Detect which cell encompasses the target text, then output its (x, y) center coordinate. 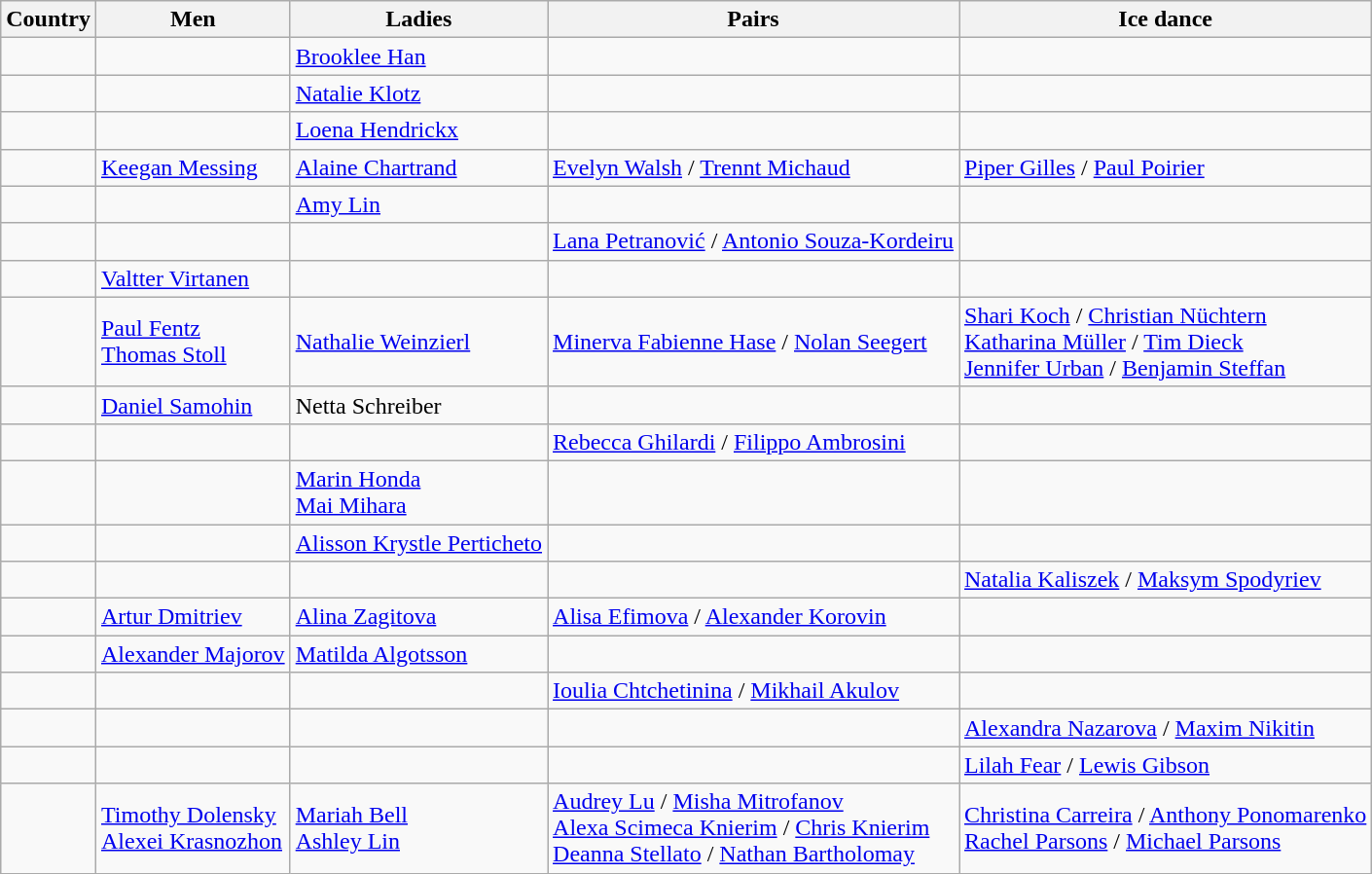
Men (193, 19)
Rebecca Ghilardi / Filippo Ambrosini (753, 442)
Piper Gilles / Paul Poirier (1166, 167)
Daniel Samohin (193, 405)
Alina Zagitova (418, 617)
Timothy Dolensky Alexei Krasnozhon (193, 828)
Matilda Algotsson (418, 654)
Paul Fentz Thomas Stoll (193, 342)
Amy Lin (418, 204)
Natalia Kaliszek / Maksym Spodyriev (1166, 580)
Audrey Lu / Misha Mitrofanov Alexa Scimeca Knierim / Chris Knierim Deanna Stellato / Nathan Bartholomay (753, 828)
Christina Carreira / Anthony Ponomarenko Rachel Parsons / Michael Parsons (1166, 828)
Valtter Virtanen (193, 278)
Brooklee Han (418, 56)
Alaine Chartrand (418, 167)
Country (49, 19)
Marin Honda Mai Mihara (418, 492)
Pairs (753, 19)
Natalie Klotz (418, 93)
Artur Dmitriev (193, 617)
Nathalie Weinzierl (418, 342)
Keegan Messing (193, 167)
Ladies (418, 19)
Ioulia Chtchetinina / Mikhail Akulov (753, 691)
Alexander Majorov (193, 654)
Alisa Efimova / Alexander Korovin (753, 617)
Lilah Fear / Lewis Gibson (1166, 765)
Alexandra Nazarova / Maxim Nikitin (1166, 728)
Mariah Bell Ashley Lin (418, 828)
Loena Hendrickx (418, 130)
Lana Petranović / Antonio Souza-Kordeiru (753, 241)
Alisson Krystle Perticheto (418, 542)
Ice dance (1166, 19)
Shari Koch / Christian Nüchtern Katharina Müller / Tim Dieck Jennifer Urban / Benjamin Steffan (1166, 342)
Netta Schreiber (418, 405)
Evelyn Walsh / Trennt Michaud (753, 167)
Minerva Fabienne Hase / Nolan Seegert (753, 342)
